Identify which cell holds the provided text, then report its [x, y] central coordinate. 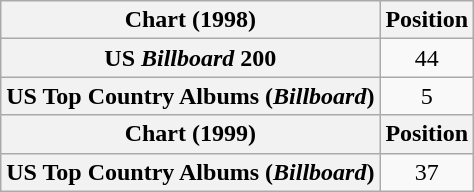
5 [427, 96]
Chart (1998) [190, 20]
US Billboard 200 [190, 58]
37 [427, 172]
44 [427, 58]
Chart (1999) [190, 134]
